Search for the cell housing the specified text and yield its (X, Y) center coordinate. 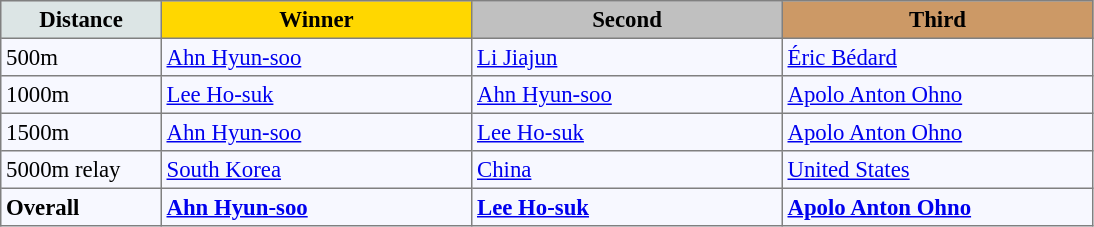
China (627, 170)
1500m (81, 132)
Li Jiajun (627, 57)
5000m relay (81, 170)
Distance (81, 20)
Winner (316, 20)
Third (937, 20)
South Korea (316, 170)
United States (937, 170)
Second (627, 20)
1000m (81, 95)
500m (81, 57)
Éric Bédard (937, 57)
Overall (81, 207)
